Capture the cell that displays the provided text and extract its [X, Y] central coordinate. 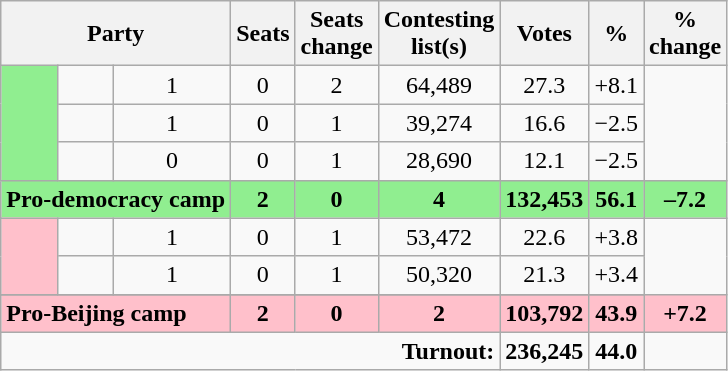
236,245 [544, 351]
27.3 [544, 85]
50,320 [439, 275]
Votes [544, 34]
21.3 [544, 275]
% [616, 34]
Seatschange [336, 34]
44.0 [616, 351]
%change [686, 34]
Party [116, 34]
Contestinglist(s) [439, 34]
39,274 [439, 123]
+7.2 [686, 313]
+3.4 [616, 275]
Seats [263, 34]
22.6 [544, 237]
4 [439, 199]
56.1 [616, 199]
43.9 [616, 313]
Turnout: [250, 351]
12.1 [544, 161]
Pro-Beijing camp [116, 313]
132,453 [544, 199]
16.6 [544, 123]
28,690 [439, 161]
103,792 [544, 313]
–7.2 [686, 199]
53,472 [439, 237]
64,489 [439, 85]
+8.1 [616, 85]
Pro-democracy camp [116, 199]
+3.8 [616, 237]
